Detect which cell encompasses the target text, then output its (X, Y) center coordinate. 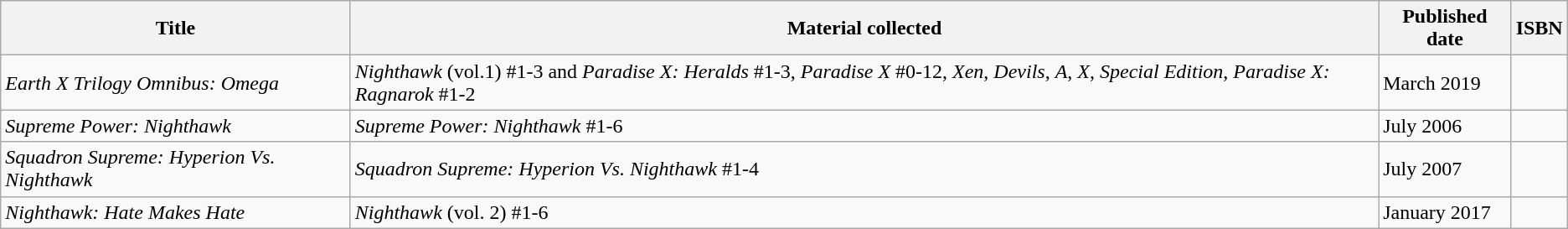
Supreme Power: Nighthawk #1-6 (864, 126)
Nighthawk (vol. 2) #1-6 (864, 212)
Earth X Trilogy Omnibus: Omega (176, 82)
March 2019 (1445, 82)
July 2007 (1445, 169)
Supreme Power: Nighthawk (176, 126)
Squadron Supreme: Hyperion Vs. Nighthawk (176, 169)
Title (176, 29)
Published date (1445, 29)
January 2017 (1445, 212)
July 2006 (1445, 126)
Nighthawk: Hate Makes Hate (176, 212)
Squadron Supreme: Hyperion Vs. Nighthawk #1-4 (864, 169)
ISBN (1540, 29)
Material collected (864, 29)
Nighthawk (vol.1) #1-3 and Paradise X: Heralds #1-3, Paradise X #0-12, Xen, Devils, A, X, Special Edition, Paradise X: Ragnarok #1-2 (864, 82)
